From the cell containing the given text, extract its center point as (x, y) coordinate. 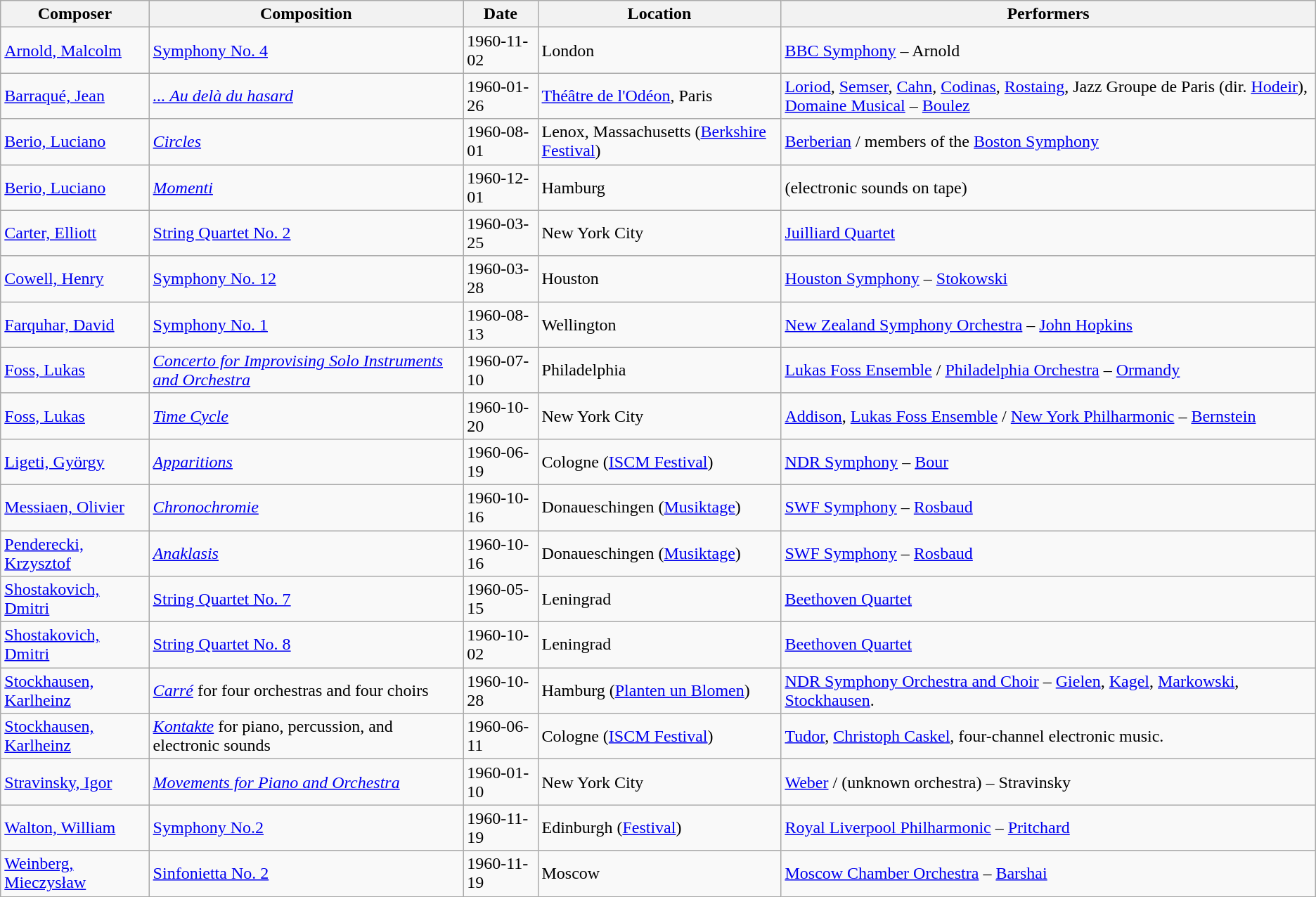
Symphony No. 1 (307, 325)
Chronochromie (307, 508)
1960-03-25 (501, 233)
1960-06-19 (501, 461)
Loriod, Semser, Cahn, Codinas, Rostaing, Jazz Groupe de Paris (dir. Hodeir), Domaine Musical – Boulez (1048, 96)
Juilliard Quartet (1048, 233)
1960-01-26 (501, 96)
Philadelphia (659, 370)
Momenti (307, 187)
Farquhar, David (75, 325)
1960-08-01 (501, 142)
Moscow Chamber Orchestra – Barshai (1048, 873)
Weber / (unknown orchestra) – Stravinsky (1048, 782)
Houston (659, 278)
1960-06-11 (501, 737)
Weinberg, Mieczysław (75, 873)
Carré for four orchestras and four choirs (307, 690)
1960-08-13 (501, 325)
Time Cycle (307, 416)
String Quartet No. 7 (307, 599)
Composer (75, 14)
Addison, Lukas Foss Ensemble / New York Philharmonic – Bernstein (1048, 416)
Houston Symphony – Stokowski (1048, 278)
1960-05-15 (501, 599)
BBC Symphony – Arnold (1048, 51)
Symphony No. 4 (307, 51)
Stravinsky, Igor (75, 782)
Edinburgh (Festival) (659, 828)
Hamburg (Planten un Blomen) (659, 690)
Performers (1048, 14)
Lukas Foss Ensemble / Philadelphia Orchestra – Ormandy (1048, 370)
1960-07-10 (501, 370)
Location (659, 14)
Tudor, Christoph Caskel, four-channel electronic music. (1048, 737)
Lenox, Massachusetts (Berkshire Festival) (659, 142)
Ligeti, György (75, 461)
Composition (307, 14)
Wellington (659, 325)
Barraqué, Jean (75, 96)
Circles (307, 142)
1960-10-28 (501, 690)
Berberian / members of the Boston Symphony (1048, 142)
Théâtre de l'Odéon, Paris (659, 96)
(electronic sounds on tape) (1048, 187)
Symphony No. 12 (307, 278)
String Quartet No. 8 (307, 645)
Penderecki, Krzysztof (75, 553)
Concerto for Improvising Solo Instruments and Orchestra (307, 370)
Walton, William (75, 828)
1960-10-02 (501, 645)
1960-11-02 (501, 51)
Cowell, Henry (75, 278)
1960-01-10 (501, 782)
String Quartet No. 2 (307, 233)
Royal Liverpool Philharmonic – Pritchard (1048, 828)
New Zealand Symphony Orchestra – John Hopkins (1048, 325)
NDR Symphony – Bour (1048, 461)
Sinfonietta No. 2 (307, 873)
1960-10-20 (501, 416)
1960-03-28 (501, 278)
Date (501, 14)
... Au delà du hasard (307, 96)
NDR Symphony Orchestra and Choir – Gielen, Kagel, Markowski, Stockhausen. (1048, 690)
1960-12-01 (501, 187)
Carter, Elliott (75, 233)
Messiaen, Olivier (75, 508)
Arnold, Malcolm (75, 51)
Movements for Piano and Orchestra (307, 782)
Anaklasis (307, 553)
London (659, 51)
Kontakte for piano, percussion, and electronic sounds (307, 737)
Symphony No.2 (307, 828)
Hamburg (659, 187)
Apparitions (307, 461)
Moscow (659, 873)
